Scan for the cell matching the given text and deliver its (X, Y) coordinate at center. 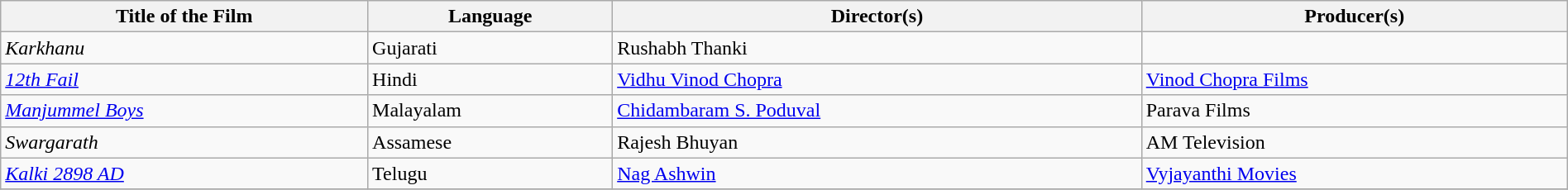
Karkhanu (184, 48)
Chidambaram S. Poduval (877, 111)
Language (490, 17)
Telugu (490, 173)
Rajesh Bhuyan (877, 142)
Nag Ashwin (877, 173)
Kalki 2898 AD (184, 173)
AM Television (1355, 142)
Parava Films (1355, 111)
Hindi (490, 79)
Vinod Chopra Films (1355, 79)
Manjummel Boys (184, 111)
Rushabh Thanki (877, 48)
Malayalam (490, 111)
Vidhu Vinod Chopra (877, 79)
Assamese (490, 142)
Swargarath (184, 142)
Gujarati (490, 48)
Vyjayanthi Movies (1355, 173)
Director(s) (877, 17)
12th Fail (184, 79)
Producer(s) (1355, 17)
Title of the Film (184, 17)
